Provide the (X, Y) coordinate of the cell's center where the given text is located.  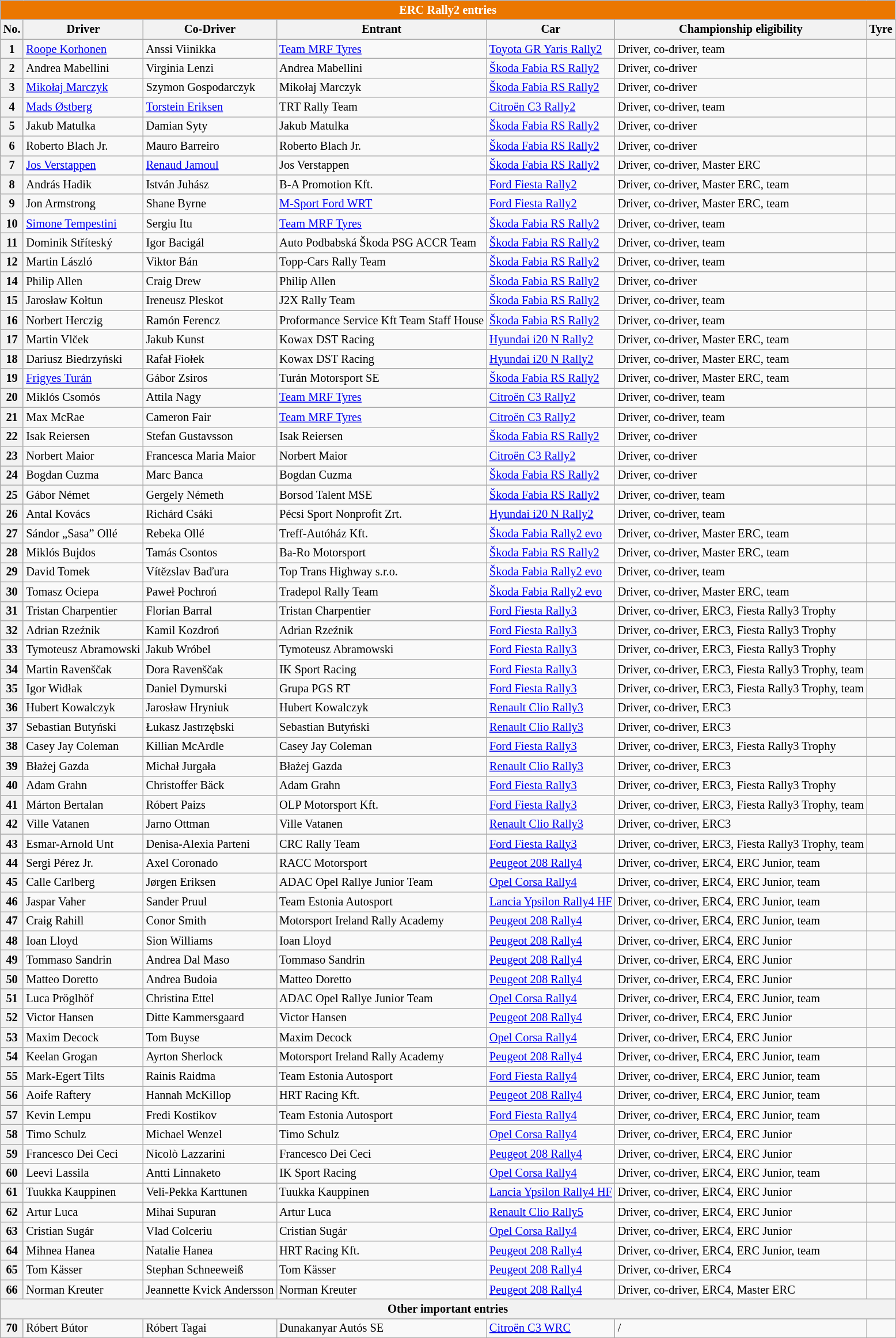
Ditte Kammersgaard (210, 1018)
64 (12, 1250)
66 (12, 1290)
Tom Buyse (210, 1037)
Treff-Autóház Kft. (381, 533)
42 (12, 824)
55 (12, 1076)
Top Trans Highway s.r.o. (381, 572)
Leevi Lassila (83, 1173)
Torstein Eriksen (210, 107)
Attila Nagy (210, 397)
Ayrton Sherlock (210, 1057)
Igor Widłak (83, 688)
Borsod Talent MSE (381, 495)
31 (12, 611)
András Hadik (83, 184)
Tyre (881, 29)
14 (12, 282)
18 (12, 359)
TRT Rally Team (381, 107)
30 (12, 592)
Rebeka Ollé (210, 533)
Pécsi Sport Nonprofit Zrt. (381, 514)
Mads Østberg (83, 107)
Sándor „Sasa” Ollé (83, 533)
32 (12, 630)
Ba-Ro Motorsport (381, 553)
Renault Clio Rally5 (550, 1212)
33 (12, 650)
OLP Motorsport Kft. (381, 805)
49 (12, 960)
Mark-Egert Tilts (83, 1076)
Christina Ettel (210, 999)
52 (12, 1018)
Róbert Tagai (210, 1328)
No. (12, 29)
Márton Bertalan (83, 805)
Rainis Raidma (210, 1076)
16 (12, 320)
17 (12, 339)
Auto Podbabská Škoda PSG ACCR Team (381, 242)
Shane Byrne (210, 204)
Driver (83, 29)
Ramón Ferencz (210, 320)
Entrant (381, 29)
Craig Rahill (83, 921)
Norbert Herczig (83, 320)
34 (12, 669)
/ (741, 1328)
Kamil Kozdroń (210, 630)
Martin Ravenščak (83, 669)
Jaspar Vaher (83, 902)
50 (12, 979)
9 (12, 204)
Mihai Supuran (210, 1212)
Gábor Német (83, 495)
26 (12, 514)
Tradepol Rally Team (381, 592)
Gábor Zsiros (210, 378)
Jeannette Kvick Andersson (210, 1290)
Turán Motorsport SE (381, 378)
Francesca Maria Maior (210, 456)
Marc Banca (210, 475)
28 (12, 553)
54 (12, 1057)
Florian Barral (210, 611)
41 (12, 805)
Driver, co-driver, ERC4 (741, 1270)
Veli-Pekka Karttunen (210, 1192)
40 (12, 786)
Dora Ravenščak (210, 669)
CRC Rally Team (381, 844)
7 (12, 165)
Killian McArdle (210, 746)
8 (12, 184)
Ireneusz Pleskot (210, 301)
46 (12, 902)
Martin Vlček (83, 339)
58 (12, 1134)
48 (12, 941)
RACC Motorsport (381, 863)
Natalie Hanea (210, 1250)
Conor Smith (210, 921)
Grupa PGS RT (381, 688)
Martin László (83, 262)
Viktor Bán (210, 262)
Vítězslav Baďura (210, 572)
Championship eligibility (741, 29)
Citroën C3 WRC (550, 1328)
Damian Syty (210, 126)
Łukasz Jastrzębski (210, 727)
44 (12, 863)
21 (12, 417)
ERC Rally2 entries (448, 10)
Car (550, 29)
Dariusz Biedrzyński (83, 359)
Rafał Fiołek (210, 359)
Keelan Grogan (83, 1057)
61 (12, 1192)
2 (12, 68)
Miklós Bujdos (83, 553)
6 (12, 146)
Other important entries (448, 1309)
23 (12, 456)
Vlad Colceriu (210, 1231)
Daniel Dymurski (210, 688)
David Tomek (83, 572)
Antti Linnaketo (210, 1173)
Craig Drew (210, 282)
Sion Williams (210, 941)
Frigyes Turán (83, 378)
Tomasz Ociepa (83, 592)
3 (12, 88)
Róbert Bútor (83, 1328)
Sander Pruul (210, 902)
Aoife Raftery (83, 1096)
Andrea Dal Maso (210, 960)
57 (12, 1115)
Roope Korhonen (83, 49)
27 (12, 533)
Paweł Pochroń (210, 592)
Mauro Barreiro (210, 146)
Nicolò Lazzarini (210, 1154)
Mihnea Hanea (83, 1250)
Max McRae (83, 417)
1 (12, 49)
59 (12, 1154)
J2X Rally Team (381, 301)
62 (12, 1212)
22 (12, 437)
Jarosław Kołtun (83, 301)
53 (12, 1037)
Michael Wenzel (210, 1134)
Szymon Gospodarczyk (210, 88)
60 (12, 1173)
29 (12, 572)
Simone Tempestini (83, 223)
Antal Kovács (83, 514)
Jakub Wróbel (210, 650)
70 (12, 1328)
Cameron Fair (210, 417)
24 (12, 475)
39 (12, 766)
M-Sport Ford WRT (381, 204)
Driver, co-driver, ERC4, Master ERC (741, 1290)
37 (12, 727)
Topp-Cars Rally Team (381, 262)
11 (12, 242)
56 (12, 1096)
Sergiu Itu (210, 223)
Fredi Kostikov (210, 1115)
Kevin Lempu (83, 1115)
Michał Jurgała (210, 766)
4 (12, 107)
Jon Armstrong (83, 204)
Jarno Ottman (210, 824)
Róbert Paizs (210, 805)
Andrea Budoia (210, 979)
45 (12, 882)
38 (12, 746)
Renaud Jamoul (210, 165)
Co-Driver (210, 29)
35 (12, 688)
Calle Carlberg (83, 882)
Richárd Csáki (210, 514)
Axel Coronado (210, 863)
Stephan Schneeweiß (210, 1270)
20 (12, 397)
Dunakanyar Autós SE (381, 1328)
Jørgen Eriksen (210, 882)
25 (12, 495)
Driver, co-driver, Master ERC (741, 165)
Luca Pröglhöf (83, 999)
51 (12, 999)
Denisa-Alexia Parteni (210, 844)
Tamás Csontos (210, 553)
Igor Bacigál (210, 242)
12 (12, 262)
Christoffer Bäck (210, 786)
36 (12, 708)
10 (12, 223)
15 (12, 301)
Dominik Stříteský (83, 242)
5 (12, 126)
Toyota GR Yaris Rally2 (550, 49)
Anssi Viinikka (210, 49)
Proformance Service Kft Team Staff House (381, 320)
19 (12, 378)
Virginia Lenzi (210, 68)
Stefan Gustavsson (210, 437)
B-A Promotion Kft. (381, 184)
Sergi Pérez Jr. (83, 863)
43 (12, 844)
65 (12, 1270)
István Juhász (210, 184)
Miklós Csomós (83, 397)
Hannah McKillop (210, 1096)
Gergely Németh (210, 495)
47 (12, 921)
Jarosław Hryniuk (210, 708)
Esmar-Arnold Unt (83, 844)
Jakub Kunst (210, 339)
63 (12, 1231)
